Determine the [x, y] coordinate at the center of the cell enclosing the given text.  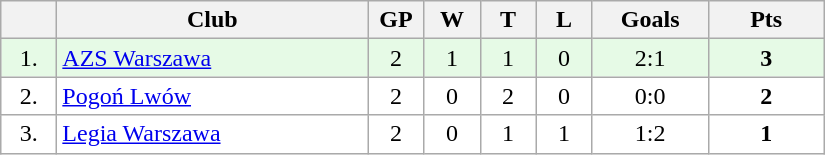
GP [396, 20]
Legia Warszawa [212, 134]
1:2 [650, 134]
2:1 [650, 58]
Pts [766, 20]
W [452, 20]
T [508, 20]
L [564, 20]
1. [29, 58]
0:0 [650, 96]
3. [29, 134]
2. [29, 96]
Goals [650, 20]
3 [766, 58]
Pogoń Lwów [212, 96]
Club [212, 20]
AZS Warszawa [212, 58]
